Locate the cell with the specified text and output its (x, y) center coordinate. 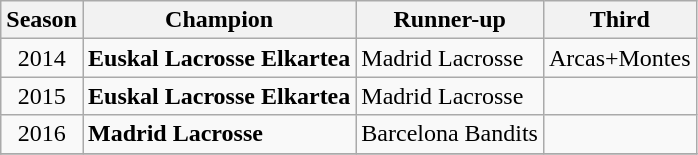
Champion (218, 20)
2016 (42, 134)
Season (42, 20)
2015 (42, 96)
Barcelona Bandits (450, 134)
Third (620, 20)
Runner-up (450, 20)
Arcas+Montes (620, 58)
2014 (42, 58)
